Search for the cell housing the specified text and yield its [X, Y] center coordinate. 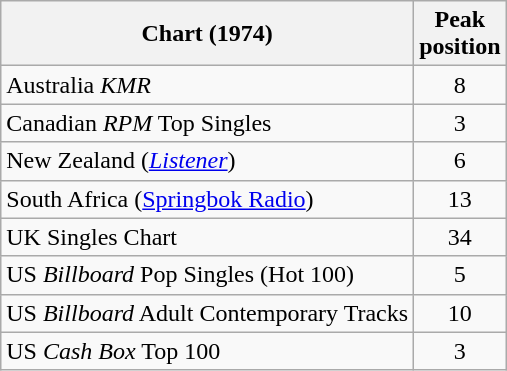
Canadian RPM Top Singles [208, 123]
South Africa (Springbok Radio) [208, 199]
13 [460, 199]
10 [460, 313]
6 [460, 161]
5 [460, 275]
34 [460, 237]
US Billboard Adult Contemporary Tracks [208, 313]
New Zealand (Listener) [208, 161]
Peakposition [460, 34]
US Billboard Pop Singles (Hot 100) [208, 275]
8 [460, 85]
UK Singles Chart [208, 237]
Chart (1974) [208, 34]
US Cash Box Top 100 [208, 351]
Australia KMR [208, 85]
